Scan for the cell matching the given text and deliver its (x, y) coordinate at center. 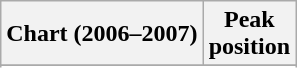
Chart (2006–2007) (102, 34)
Peakposition (249, 34)
